Capture the cell that displays the provided text and extract its (X, Y) central coordinate. 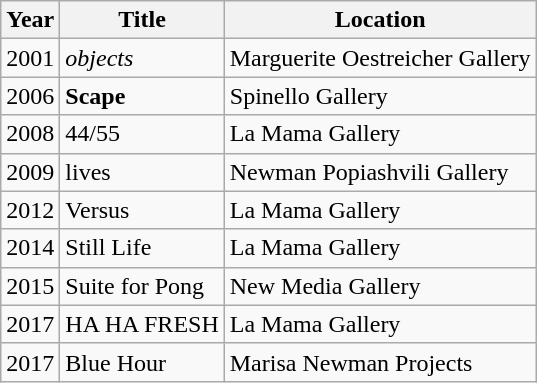
Location (380, 20)
2006 (30, 96)
objects (142, 58)
2008 (30, 134)
Marguerite Oestreicher Gallery (380, 58)
Still Life (142, 248)
Year (30, 20)
HA HA FRESH (142, 324)
Versus (142, 210)
2014 (30, 248)
2012 (30, 210)
2015 (30, 286)
2009 (30, 172)
Title (142, 20)
New Media Gallery (380, 286)
Blue Hour (142, 362)
lives (142, 172)
Suite for Pong (142, 286)
Scape (142, 96)
Spinello Gallery (380, 96)
Newman Popiashvili Gallery (380, 172)
2001 (30, 58)
Marisa Newman Projects (380, 362)
44/55 (142, 134)
